Output the [x, y] coordinate of the center of the cell containing the given text.  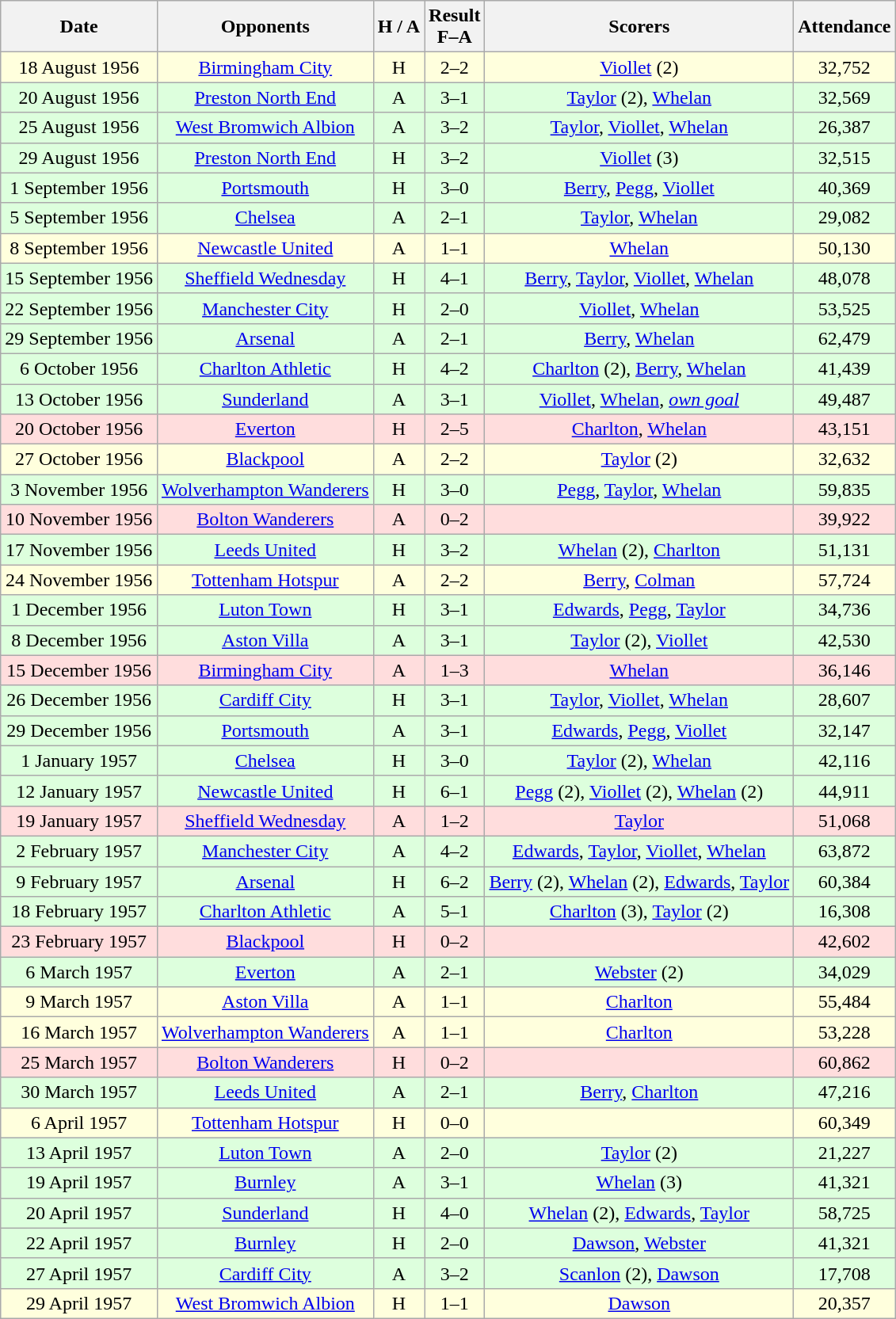
Scanlon (2), Dawson [639, 1273]
22 April 1957 [79, 1243]
Viollet, Whelan [639, 308]
49,487 [845, 398]
32,515 [845, 158]
6 April 1957 [79, 1123]
16 March 1957 [79, 1032]
Date [79, 27]
H / A [398, 27]
6–2 [455, 882]
28,607 [845, 700]
Viollet (2) [639, 67]
55,484 [845, 1002]
23 February 1957 [79, 942]
32,752 [845, 67]
27 October 1956 [79, 459]
60,384 [845, 882]
53,228 [845, 1032]
16,308 [845, 912]
29 April 1957 [79, 1303]
29 December 1956 [79, 730]
12 January 1957 [79, 791]
1 January 1957 [79, 761]
50,130 [845, 248]
Taylor [639, 821]
Berry, Pegg, Viollet [639, 188]
Taylor, Whelan [639, 218]
29,082 [845, 218]
17,708 [845, 1273]
Berry (2), Whelan (2), Edwards, Taylor [639, 882]
60,349 [845, 1123]
24 November 1956 [79, 580]
51,131 [845, 550]
32,569 [845, 97]
Opponents [265, 27]
9 March 1957 [79, 1002]
Taylor (2), Viollet [639, 640]
5–1 [455, 912]
2–5 [455, 429]
42,116 [845, 761]
Berry, Taylor, Viollet, Whelan [639, 278]
9 February 1957 [79, 882]
26 December 1956 [79, 700]
1 September 1956 [79, 188]
8 December 1956 [79, 640]
Edwards, Pegg, Viollet [639, 730]
ResultF–A [455, 27]
1–3 [455, 670]
Edwards, Taylor, Viollet, Whelan [639, 851]
Whelan (3) [639, 1183]
47,216 [845, 1092]
57,724 [845, 580]
29 August 1956 [79, 158]
60,862 [845, 1062]
0–0 [455, 1123]
15 December 1956 [79, 670]
Webster (2) [639, 972]
42,602 [845, 942]
27 April 1957 [79, 1273]
Whelan (2), Edwards, Taylor [639, 1213]
36,146 [845, 670]
4–1 [455, 278]
6 March 1957 [79, 972]
2 February 1957 [79, 851]
5 September 1956 [79, 218]
20 October 1956 [79, 429]
41,439 [845, 368]
Viollet, Whelan, own goal [639, 398]
43,151 [845, 429]
1 December 1956 [79, 610]
51,068 [845, 821]
6–1 [455, 791]
20,357 [845, 1303]
58,725 [845, 1213]
8 September 1956 [79, 248]
19 January 1957 [79, 821]
59,835 [845, 490]
Viollet (3) [639, 158]
Dawson [639, 1303]
15 September 1956 [79, 278]
48,078 [845, 278]
Pegg (2), Viollet (2), Whelan (2) [639, 791]
44,911 [845, 791]
20 April 1957 [79, 1213]
Dawson, Webster [639, 1243]
19 April 1957 [79, 1183]
32,147 [845, 730]
39,922 [845, 520]
62,479 [845, 338]
4–0 [455, 1213]
13 April 1957 [79, 1153]
63,872 [845, 851]
42,530 [845, 640]
Berry, Colman [639, 580]
17 November 1956 [79, 550]
29 September 1956 [79, 338]
34,736 [845, 610]
Charlton (2), Berry, Whelan [639, 368]
25 August 1956 [79, 128]
3 November 1956 [79, 490]
1–2 [455, 821]
10 November 1956 [79, 520]
Whelan (2), Charlton [639, 550]
6 October 1956 [79, 368]
Charlton (3), Taylor (2) [639, 912]
Pegg, Taylor, Whelan [639, 490]
26,387 [845, 128]
32,632 [845, 459]
53,525 [845, 308]
20 August 1956 [79, 97]
18 August 1956 [79, 67]
Berry, Charlton [639, 1092]
34,029 [845, 972]
25 March 1957 [79, 1062]
Charlton, Whelan [639, 429]
18 February 1957 [79, 912]
Edwards, Pegg, Taylor [639, 610]
13 October 1956 [79, 398]
40,369 [845, 188]
Scorers [639, 27]
22 September 1956 [79, 308]
Attendance [845, 27]
21,227 [845, 1153]
Berry, Whelan [639, 338]
30 March 1957 [79, 1092]
